Scan for the cell matching the given text and deliver its [x, y] coordinate at center. 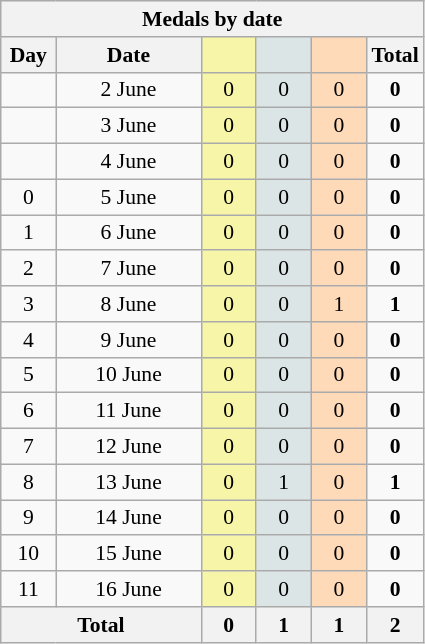
6 June [128, 233]
8 June [128, 304]
7 [28, 447]
10 June [128, 375]
3 June [128, 126]
2 June [128, 90]
4 [28, 340]
11 June [128, 411]
Date [128, 55]
13 June [128, 482]
5 June [128, 197]
10 [28, 554]
Day [28, 55]
3 [28, 304]
15 June [128, 554]
12 June [128, 447]
5 [28, 375]
Medals by date [212, 19]
9 [28, 518]
16 June [128, 589]
11 [28, 589]
6 [28, 411]
9 June [128, 340]
8 [28, 482]
7 June [128, 269]
14 June [128, 518]
4 June [128, 162]
